Locate the cell with the specified text and output its (X, Y) center coordinate. 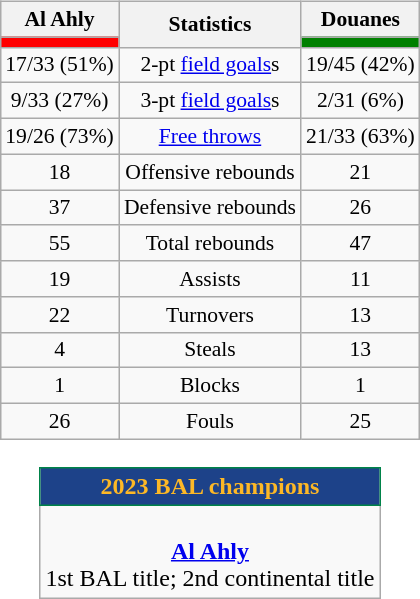
Defensive rebounds (210, 208)
47 (360, 243)
2/31 (6%) (360, 101)
3-pt field goalss (210, 101)
Turnovers (210, 314)
19/45 (42%) (360, 65)
19/26 (73%) (60, 136)
2-pt field goalss (210, 65)
55 (60, 243)
21 (360, 172)
Steals (210, 350)
17/33 (51%) (60, 65)
11 (360, 279)
19 (60, 279)
Fouls (210, 421)
Statistics (210, 24)
Offensive rebounds (210, 172)
18 (60, 172)
25 (360, 421)
2023 BAL champions (210, 486)
Al Ahly 1st BAL title; 2nd continental title (210, 551)
22 (60, 314)
21/33 (63%) (360, 136)
Assists (210, 279)
Total rebounds (210, 243)
37 (60, 208)
9/33 (27%) (60, 101)
4 (60, 350)
Blocks (210, 386)
Al Ahly (60, 19)
Free throws (210, 136)
Douanes (360, 19)
